Scan for the cell matching the given text and deliver its [X, Y] coordinate at center. 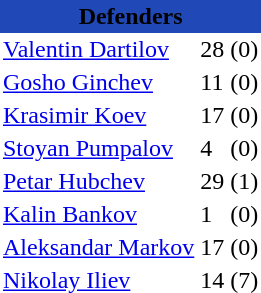
1 [212, 214]
Valentin Dartilov [98, 50]
Aleksandar Markov [98, 248]
Kalin Bankov [98, 214]
Petar Hubchev [98, 182]
(1) [244, 182]
11 [212, 82]
Gosho Ginchev [98, 82]
28 [212, 50]
Krasimir Koev [98, 116]
4 [212, 148]
29 [212, 182]
Defenders [130, 16]
Stoyan Pumpalov [98, 148]
